Determine the (X, Y) coordinate at the center of the cell enclosing the given text.  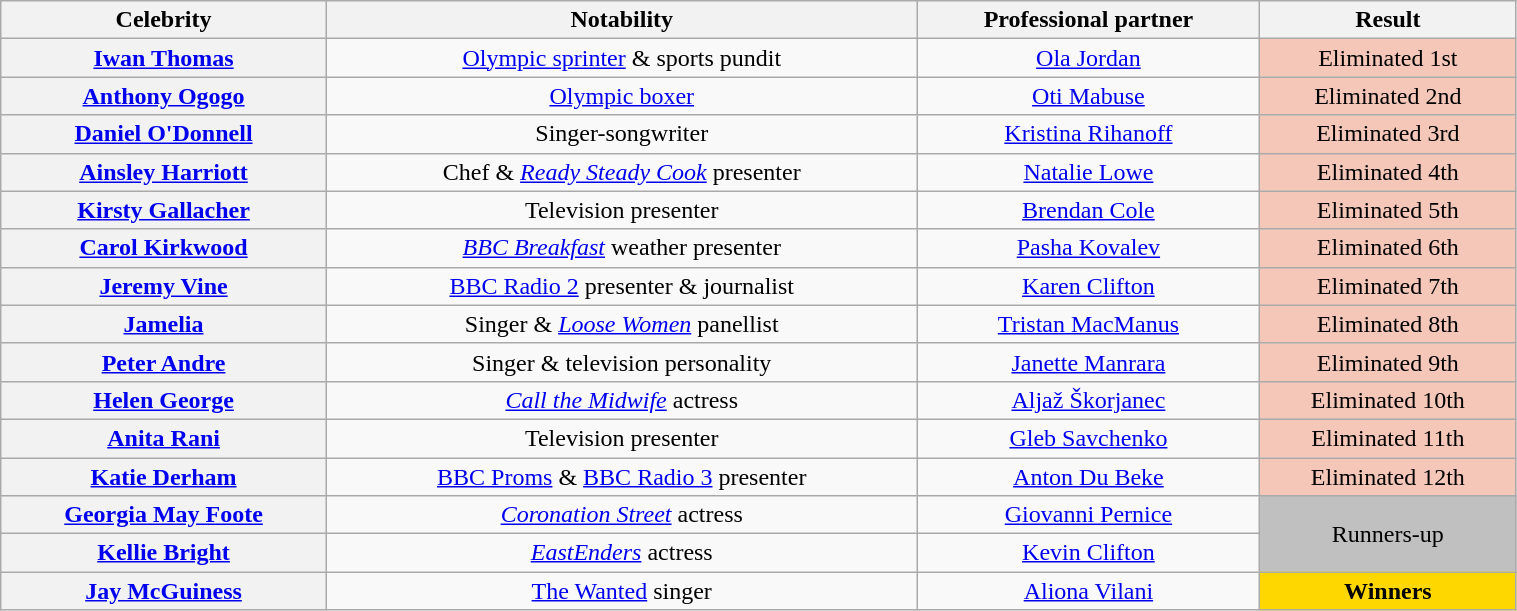
Result (1388, 20)
Ola Jordan (1088, 58)
Giovanni Pernice (1088, 515)
Karen Clifton (1088, 286)
Runners-up (1388, 534)
Eliminated 11th (1388, 438)
Call the Midwife actress (622, 400)
Jay McGuiness (164, 591)
Brendan Cole (1088, 210)
Olympic boxer (622, 96)
Olympic sprinter & sports pundit (622, 58)
Anthony Ogogo (164, 96)
Katie Derham (164, 477)
Kirsty Gallacher (164, 210)
Eliminated 8th (1388, 324)
Oti Mabuse (1088, 96)
Eliminated 3rd (1388, 134)
Jeremy Vine (164, 286)
Coronation Street actress (622, 515)
EastEnders actress (622, 553)
Eliminated 7th (1388, 286)
Professional partner (1088, 20)
Eliminated 9th (1388, 362)
Eliminated 4th (1388, 172)
Natalie Lowe (1088, 172)
Eliminated 1st (1388, 58)
Peter Andre (164, 362)
Kevin Clifton (1088, 553)
Kristina Rihanoff (1088, 134)
Iwan Thomas (164, 58)
Kellie Bright (164, 553)
Georgia May Foote (164, 515)
Eliminated 5th (1388, 210)
Anton Du Beke (1088, 477)
Janette Manrara (1088, 362)
Eliminated 10th (1388, 400)
Gleb Savchenko (1088, 438)
Singer & Loose Women panellist (622, 324)
Ainsley Harriott (164, 172)
Eliminated 12th (1388, 477)
Singer & television personality (622, 362)
Singer-songwriter (622, 134)
Jamelia (164, 324)
Carol Kirkwood (164, 248)
Notability (622, 20)
Helen George (164, 400)
Aliona Vilani (1088, 591)
Daniel O'Donnell (164, 134)
Chef & Ready Steady Cook presenter (622, 172)
BBC Radio 2 presenter & journalist (622, 286)
The Wanted singer (622, 591)
Winners (1388, 591)
BBC Breakfast weather presenter (622, 248)
BBC Proms & BBC Radio 3 presenter (622, 477)
Eliminated 6th (1388, 248)
Aljaž Škorjanec (1088, 400)
Pasha Kovalev (1088, 248)
Celebrity (164, 20)
Tristan MacManus (1088, 324)
Anita Rani (164, 438)
Eliminated 2nd (1388, 96)
